Extract the [x, y] coordinate from the center of the cell holding the provided text.  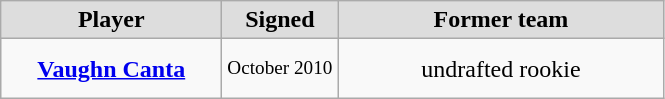
undrafted rookie [501, 69]
Vaughn Canta [112, 69]
Signed [280, 20]
October 2010 [280, 69]
Player [112, 20]
Former team [501, 20]
